Locate the cell with the specified text and output its (X, Y) center coordinate. 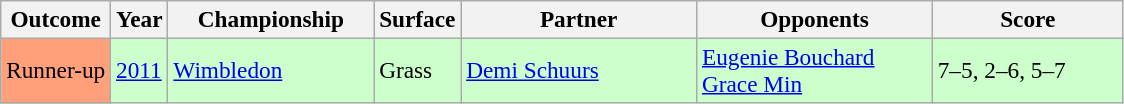
2011 (140, 70)
Grass (418, 70)
Championship (271, 19)
Wimbledon (271, 70)
Opponents (815, 19)
Year (140, 19)
Eugenie Bouchard Grace Min (815, 70)
7–5, 2–6, 5–7 (1028, 70)
Surface (418, 19)
Runner-up (56, 70)
Demi Schuurs (579, 70)
Score (1028, 19)
Outcome (56, 19)
Partner (579, 19)
